Determine the [X, Y] coordinate at the center of the cell enclosing the given text.  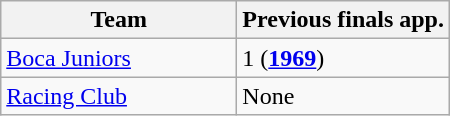
Racing Club [119, 96]
Previous finals app. [344, 20]
Team [119, 20]
None [344, 96]
Boca Juniors [119, 58]
1 (1969) [344, 58]
